Detect which cell encompasses the target text, then output its (x, y) center coordinate. 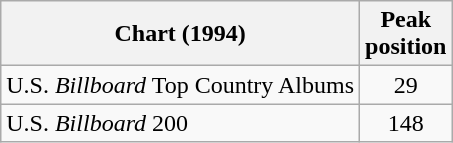
U.S. Billboard Top Country Albums (180, 85)
148 (406, 123)
Chart (1994) (180, 34)
Peakposition (406, 34)
29 (406, 85)
U.S. Billboard 200 (180, 123)
